Extract the [X, Y] coordinate from the center of the cell holding the provided text.  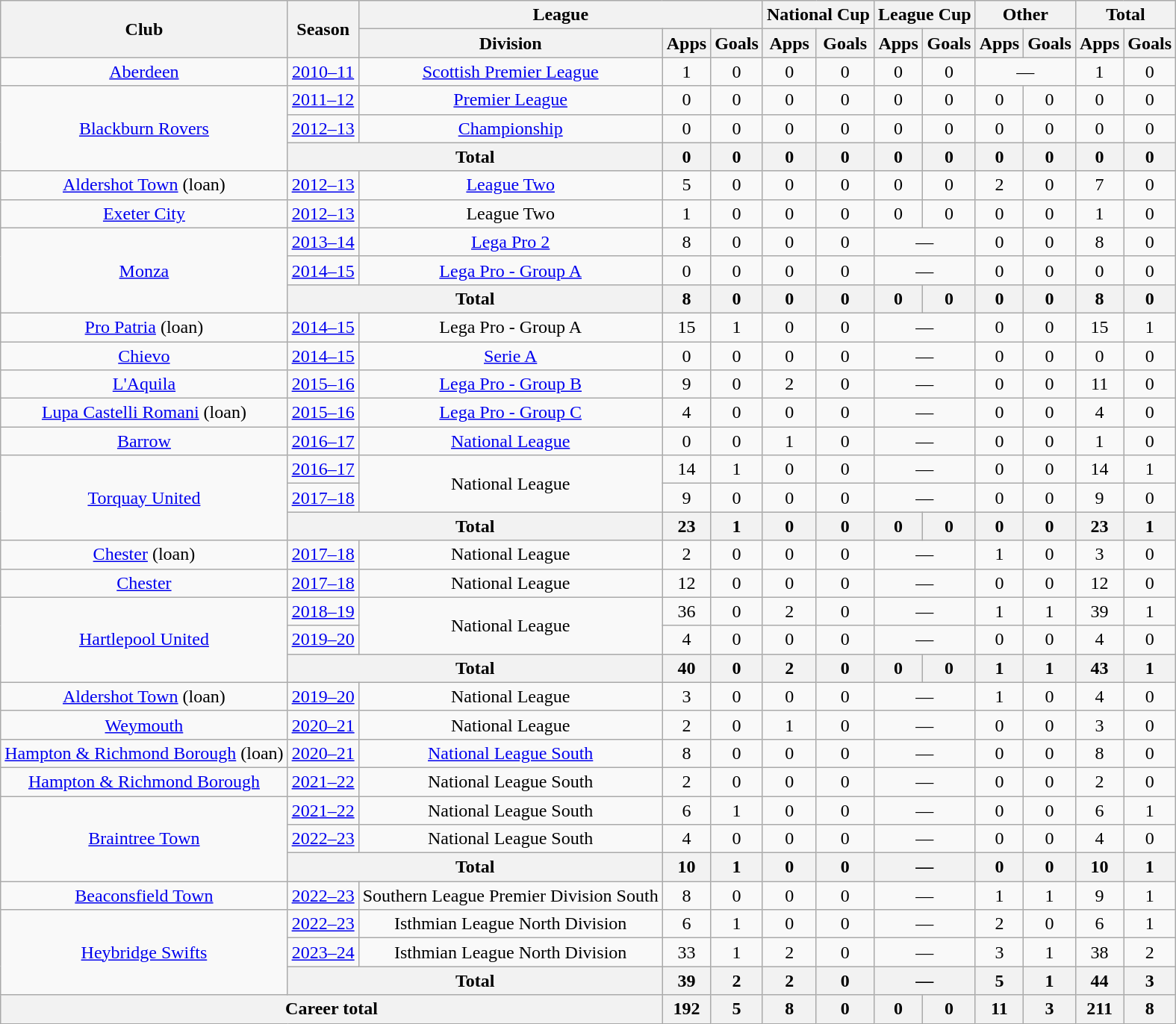
2010–11 [323, 72]
Lega Pro - Group B [511, 384]
Hampton & Richmond Borough [144, 781]
Monza [144, 270]
2023–24 [323, 952]
2018–19 [323, 611]
33 [686, 952]
Torquay United [144, 498]
Premier League [511, 100]
National Cup [818, 15]
2013–14 [323, 242]
Career total [332, 1009]
Blackburn Rovers [144, 128]
Serie A [511, 356]
Barrow [144, 441]
Championship [511, 128]
Weymouth [144, 725]
40 [686, 668]
Aberdeen [144, 72]
League [560, 15]
Hampton & Richmond Borough (loan) [144, 753]
Beaconsfield Town [144, 896]
L'Aquila [144, 384]
Season [323, 29]
Pro Patria (loan) [144, 327]
Lega Pro - Group C [511, 413]
Other [1025, 15]
Braintree Town [144, 838]
38 [1099, 952]
36 [686, 611]
League Cup [924, 15]
211 [1099, 1009]
Chester (loan) [144, 555]
Lupa Castelli Romani (loan) [144, 413]
7 [1099, 185]
Chievo [144, 356]
2011–12 [323, 100]
Division [511, 43]
Lega Pro 2 [511, 242]
43 [1099, 668]
Club [144, 29]
Heybridge Swifts [144, 952]
Hartlepool United [144, 640]
44 [1099, 981]
Southern League Premier Division South [511, 896]
192 [686, 1009]
Exeter City [144, 213]
Chester [144, 583]
Scottish Premier League [511, 72]
